Search for the cell housing the specified text and yield its [X, Y] center coordinate. 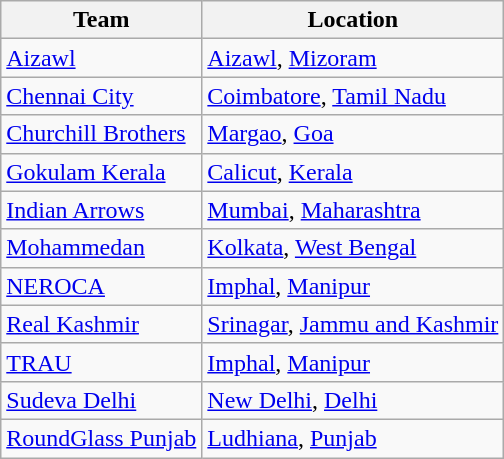
RoundGlass Punjab [102, 438]
Chennai City [102, 96]
Team [102, 20]
Sudeva Delhi [102, 400]
Calicut, Kerala [353, 172]
Srinagar, Jammu and Kashmir [353, 324]
NEROCA [102, 286]
Real Kashmir [102, 324]
Churchill Brothers [102, 134]
New Delhi, Delhi [353, 400]
Mumbai, Maharashtra [353, 210]
Gokulam Kerala [102, 172]
TRAU [102, 362]
Kolkata, West Bengal [353, 248]
Coimbatore, Tamil Nadu [353, 96]
Margao, Goa [353, 134]
Ludhiana, Punjab [353, 438]
Aizawl [102, 58]
Mohammedan [102, 248]
Indian Arrows [102, 210]
Location [353, 20]
Aizawl, Mizoram [353, 58]
